For the text-containing cell, return its midpoint in [X, Y] coordinate format. 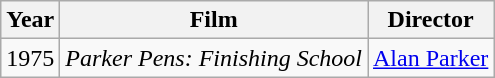
Director [431, 20]
1975 [30, 58]
Film [214, 20]
Parker Pens: Finishing School [214, 58]
Year [30, 20]
Alan Parker [431, 58]
